Pinpoint the cell where the given text exists, returning its (X, Y) midpoint coordinate. 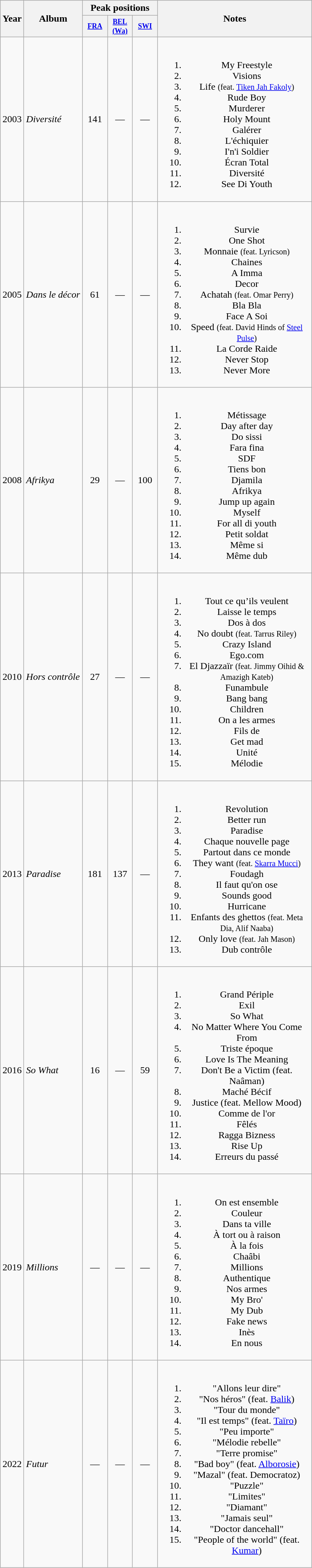
181 (95, 874)
59 (145, 1070)
Hors contrôle (53, 677)
FRA (95, 26)
2019 (12, 1267)
Futur (53, 1464)
Millions (53, 1267)
Album (53, 19)
2008 (12, 480)
2003 (12, 119)
2005 (12, 294)
141 (95, 119)
Paradise (53, 874)
2022 (12, 1464)
100 (145, 480)
Dans le décor (53, 294)
2010 (12, 677)
Diversité (53, 119)
Afrikya (53, 480)
2013 (12, 874)
MétissageDay after dayDo sissiFara finaSDFTiens bonDjamilaAfrikyaJump up againMyselfFor all di youthPetit soldatMême siMême dub (235, 480)
Peak positions (120, 8)
16 (95, 1070)
27 (95, 677)
My FreestyleVisionsLife (feat. Tiken Jah Fakoly)Rude BoyMurdererHoly MountGalérerL'échiquierI'n'i SoldierÉcran TotalDiversitéSee Di Youth (235, 119)
Year (12, 19)
So What (53, 1070)
Notes (235, 19)
On est ensembleCouleurDans ta villeÀ tort ou à raisonÀ la foisChaâbiMillionsAuthentiqueNos armesMy Bro'My DubFake newsInèsEn nous (235, 1267)
2016 (12, 1070)
SWI (145, 26)
BEL (Wa) (120, 26)
61 (95, 294)
137 (120, 874)
29 (95, 480)
